For the text-containing cell, return its midpoint in [X, Y] coordinate format. 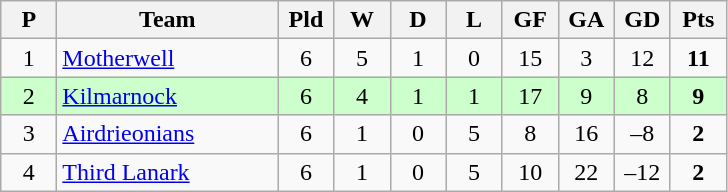
Motherwell [168, 58]
11 [698, 58]
GF [530, 20]
10 [530, 172]
Pld [306, 20]
16 [586, 134]
17 [530, 96]
Airdrieonians [168, 134]
GA [586, 20]
Team [168, 20]
GD [642, 20]
Pts [698, 20]
12 [642, 58]
Kilmarnock [168, 96]
L [474, 20]
Third Lanark [168, 172]
15 [530, 58]
–8 [642, 134]
D [418, 20]
22 [586, 172]
P [29, 20]
–12 [642, 172]
W [362, 20]
